Provide the [x, y] coordinate of the cell's center where the given text is located.  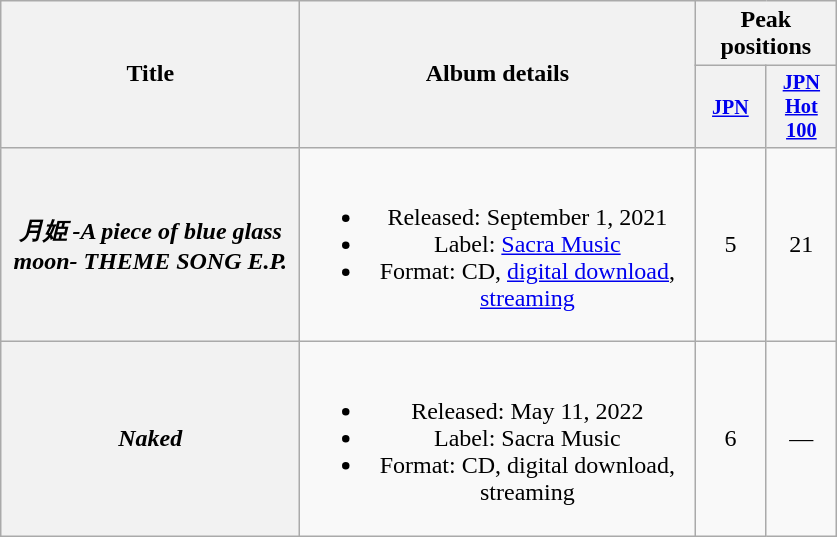
6 [730, 439]
Released: September 1, 2021Label: Sacra MusicFormat: CD, digital download, streaming [498, 244]
Peak positions [766, 34]
Naked [150, 439]
Released: May 11, 2022Label: Sacra MusicFormat: CD, digital download, streaming [498, 439]
5 [730, 244]
Title [150, 74]
21 [802, 244]
JPN [730, 107]
Album details [498, 74]
月姫 -A piece of blue glass moon- THEME SONG E.P. [150, 244]
JPN Hot 100 [802, 107]
— [802, 439]
